Scan for the cell matching the given text and deliver its [x, y] coordinate at center. 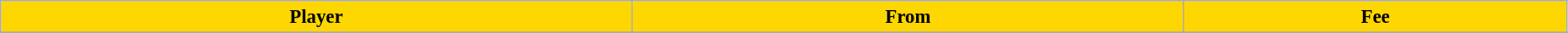
Fee [1375, 17]
From [908, 17]
Player [316, 17]
